Provide the (x, y) coordinate of the cell's center where the given text is located.  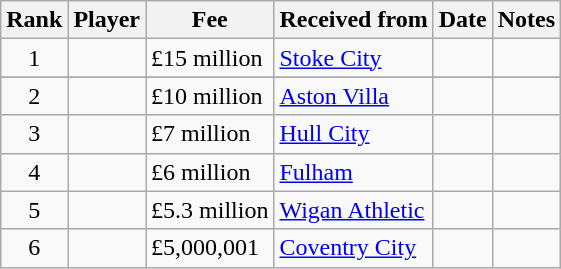
£7 million (210, 134)
£10 million (210, 96)
Notes (526, 20)
£15 million (210, 58)
£6 million (210, 172)
6 (34, 248)
Stoke City (354, 58)
£5,000,001 (210, 248)
Rank (34, 20)
4 (34, 172)
Fee (210, 20)
£5.3 million (210, 210)
Player (107, 20)
Fulham (354, 172)
Coventry City (354, 248)
Aston Villa (354, 96)
Received from (354, 20)
1 (34, 58)
5 (34, 210)
Date (462, 20)
Hull City (354, 134)
Wigan Athletic (354, 210)
2 (34, 96)
3 (34, 134)
